Pinpoint the cell where the given text exists, returning its [x, y] midpoint coordinate. 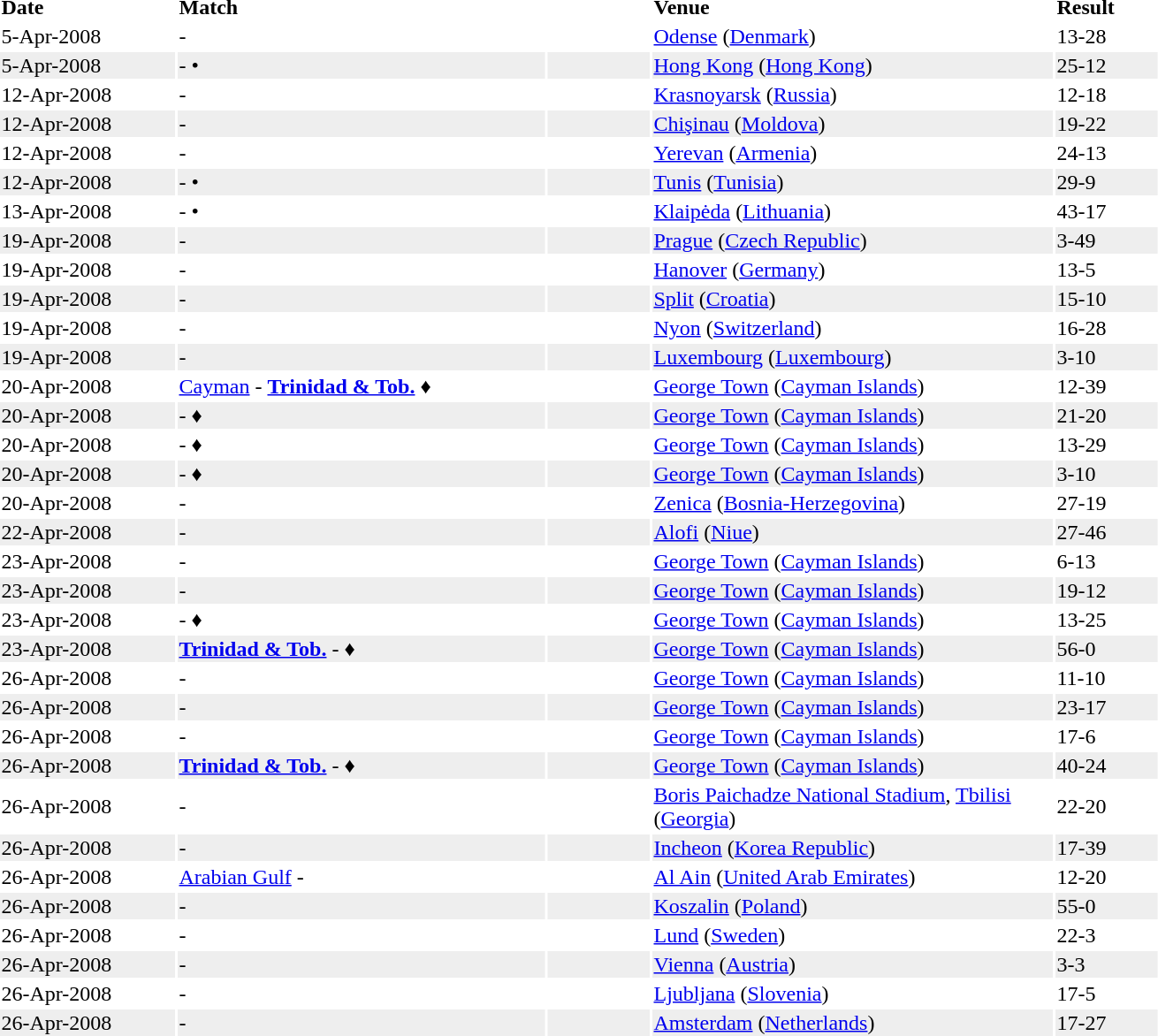
11-10 [1107, 678]
13-29 [1107, 445]
40-24 [1107, 766]
Prague (Czech Republic) [852, 240]
21-20 [1107, 415]
43-17 [1107, 211]
19-22 [1107, 124]
Alofi (Niue) [852, 532]
Hanover (Germany) [852, 270]
Amsterdam (Netherlands) [852, 1023]
Odense (Denmark) [852, 36]
3-3 [1107, 964]
16-28 [1107, 328]
Al Ain (United Arab Emirates) [852, 877]
Nyon (Switzerland) [852, 328]
13-25 [1107, 620]
12-18 [1107, 95]
13-5 [1107, 270]
Split (Croatia) [852, 299]
3-49 [1107, 240]
23-17 [1107, 707]
Incheon (Korea Republic) [852, 848]
Koszalin (Poland) [852, 906]
17-6 [1107, 736]
17-5 [1107, 994]
Hong Kong (Hong Kong) [852, 65]
Arabian Gulf - [362, 877]
22-Apr-2008 [88, 532]
55-0 [1107, 906]
Lund (Sweden) [852, 935]
12-20 [1107, 877]
27-46 [1107, 532]
24-13 [1107, 153]
Krasnoyarsk (Russia) [852, 95]
13-28 [1107, 36]
6-13 [1107, 561]
15-10 [1107, 299]
56-0 [1107, 649]
17-39 [1107, 848]
29-9 [1107, 182]
17-27 [1107, 1023]
Klaipėda (Lithuania) [852, 211]
25-12 [1107, 65]
27-19 [1107, 503]
22-20 [1107, 806]
Tunis (Tunisia) [852, 182]
13-Apr-2008 [88, 211]
Boris Paichadze National Stadium, Tbilisi (Georgia) [852, 806]
19-12 [1107, 590]
Cayman - Trinidad & Tob. ♦ [362, 386]
Chişinau (Moldova) [852, 124]
Luxembourg (Luxembourg) [852, 357]
Ljubljana (Slovenia) [852, 994]
Zenica (Bosnia-Herzegovina) [852, 503]
Vienna (Austria) [852, 964]
Yerevan (Armenia) [852, 153]
12-39 [1107, 386]
22-3 [1107, 935]
